Output the (x, y) coordinate of the center of the cell containing the given text.  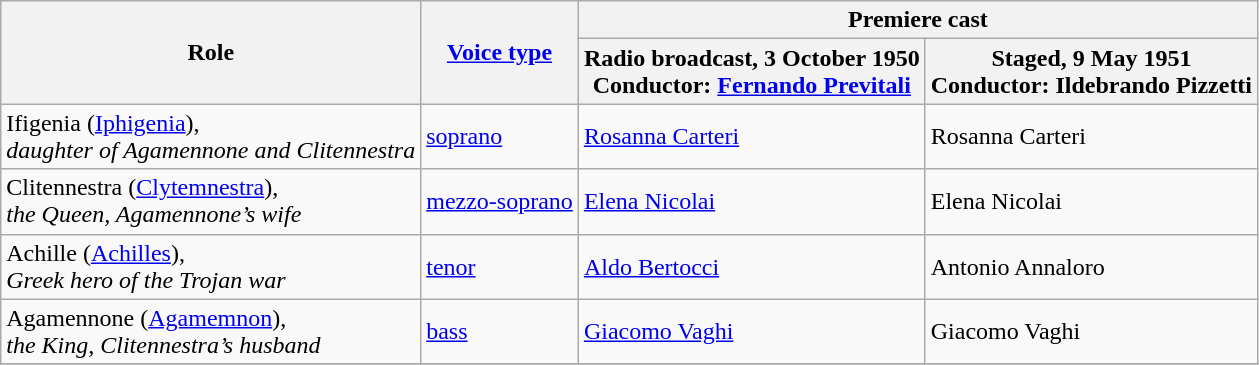
Agamennone (Agamemnon), the King, Clitennestra’s husband (211, 332)
Achille (Achilles), Greek hero of the Trojan war (211, 266)
Role (211, 52)
Aldo Bertocci (752, 266)
Ifigenia (Iphigenia), daughter of Agamennone and Clitennestra (211, 136)
Voice type (500, 52)
Clitennestra (Clytemnestra), the Queen, Agamennone’s wife (211, 202)
soprano (500, 136)
Premiere cast (918, 20)
tenor (500, 266)
mezzo-soprano (500, 202)
Staged, 9 May 1951 Conductor: Ildebrando Pizzetti (1091, 72)
Antonio Annaloro (1091, 266)
bass (500, 332)
Radio broadcast, 3 October 1950Conductor: Fernando Previtali (752, 72)
